Return the (x, y) coordinate for the center point of the cell that contains the specified text.  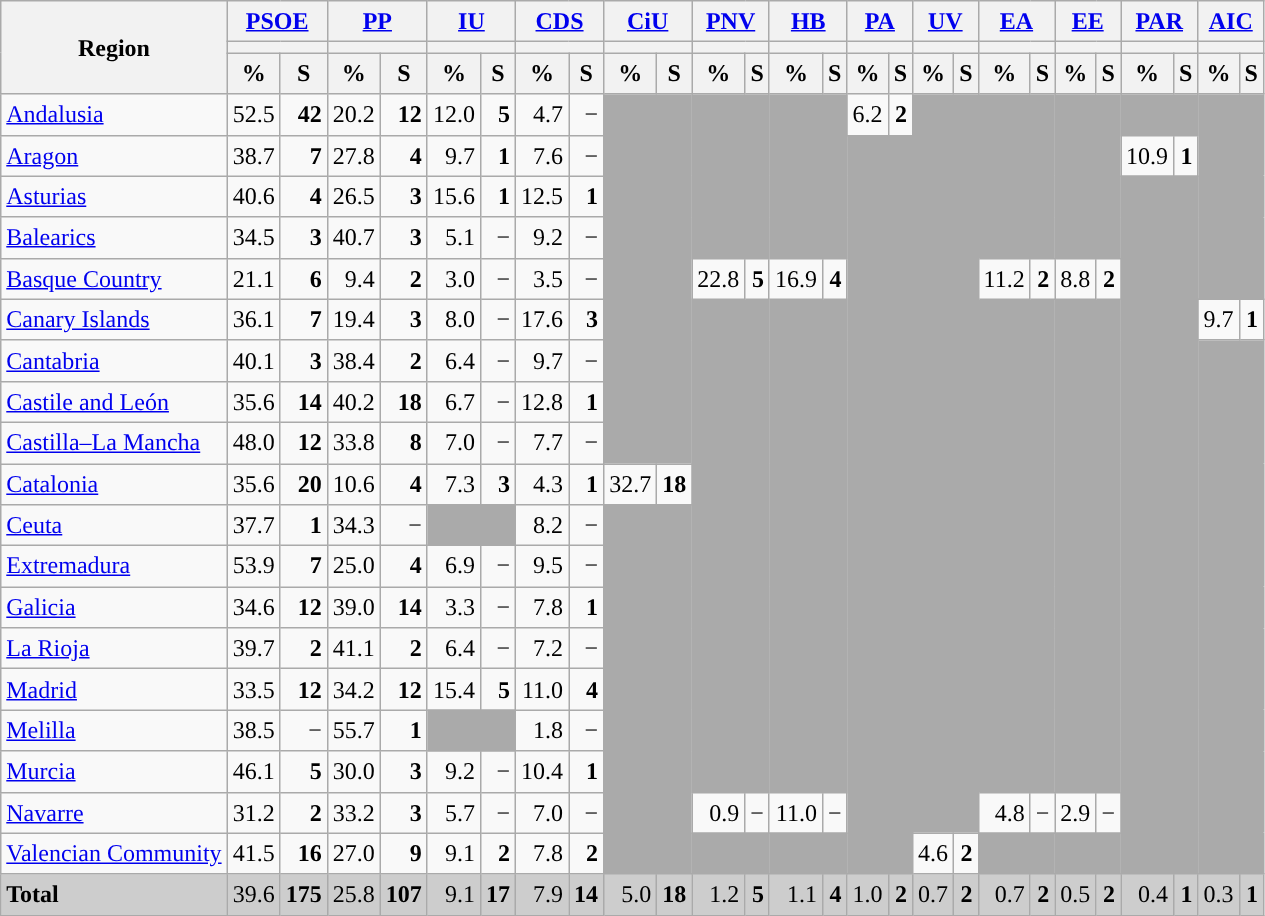
5.0 (630, 894)
40.1 (254, 360)
Castilla–La Mancha (114, 442)
3.0 (454, 278)
Balearics (114, 238)
32.7 (630, 484)
8 (404, 442)
16.9 (796, 278)
Basque Country (114, 278)
16 (304, 854)
27.8 (354, 156)
4.8 (1004, 812)
7.6 (542, 156)
7.2 (542, 648)
Ceuta (114, 526)
CiU (648, 22)
7.3 (454, 484)
21.1 (254, 278)
Galicia (114, 608)
20 (304, 484)
46.1 (254, 772)
31.2 (254, 812)
1.8 (542, 730)
3.5 (542, 278)
39.7 (254, 648)
4.6 (934, 854)
Navarre (114, 812)
34.5 (254, 238)
38.7 (254, 156)
UV (946, 22)
41.5 (254, 854)
1.2 (718, 894)
53.9 (254, 566)
25.8 (354, 894)
CDS (559, 22)
17 (498, 894)
PNV (731, 22)
Valencian Community (114, 854)
40.2 (354, 402)
Andalusia (114, 114)
30.0 (354, 772)
38.5 (254, 730)
6 (304, 278)
EE (1088, 22)
15.6 (454, 196)
26.5 (354, 196)
2.9 (1076, 812)
33.5 (254, 690)
La Rioja (114, 648)
27.0 (354, 854)
Extremadura (114, 566)
41.1 (354, 648)
8.2 (542, 526)
Aragon (114, 156)
10.4 (542, 772)
175 (304, 894)
8.0 (454, 320)
33.8 (354, 442)
Total (114, 894)
52.5 (254, 114)
Castile and León (114, 402)
20.2 (354, 114)
Madrid (114, 690)
6.2 (868, 114)
Asturias (114, 196)
37.7 (254, 526)
7.7 (542, 442)
EA (1016, 22)
19.4 (354, 320)
6.9 (454, 566)
48.0 (254, 442)
PSOE (277, 22)
34.3 (354, 526)
7.9 (542, 894)
1.0 (868, 894)
9.5 (542, 566)
Murcia (114, 772)
PAR (1158, 22)
22.8 (718, 278)
42 (304, 114)
Cantabria (114, 360)
Catalonia (114, 484)
HB (808, 22)
39.0 (354, 608)
40.7 (354, 238)
12.5 (542, 196)
5.1 (454, 238)
11.2 (1004, 278)
17.6 (542, 320)
55.7 (354, 730)
4.7 (542, 114)
36.1 (254, 320)
10.9 (1146, 156)
107 (404, 894)
10.6 (354, 484)
40.6 (254, 196)
25.0 (354, 566)
9 (404, 854)
0.4 (1146, 894)
33.2 (354, 812)
0.9 (718, 812)
Region (114, 48)
34.6 (254, 608)
0.5 (1076, 894)
34.2 (354, 690)
8.8 (1076, 278)
AIC (1230, 22)
0.3 (1218, 894)
12.0 (454, 114)
IU (471, 22)
3.3 (454, 608)
Canary Islands (114, 320)
4.3 (542, 484)
1.1 (796, 894)
5.7 (454, 812)
38.4 (354, 360)
9.4 (354, 278)
PP (377, 22)
Melilla (114, 730)
6.7 (454, 402)
15.4 (454, 690)
12.8 (542, 402)
39.6 (254, 894)
PA (880, 22)
